From the cell containing the given text, extract its center point as [X, Y] coordinate. 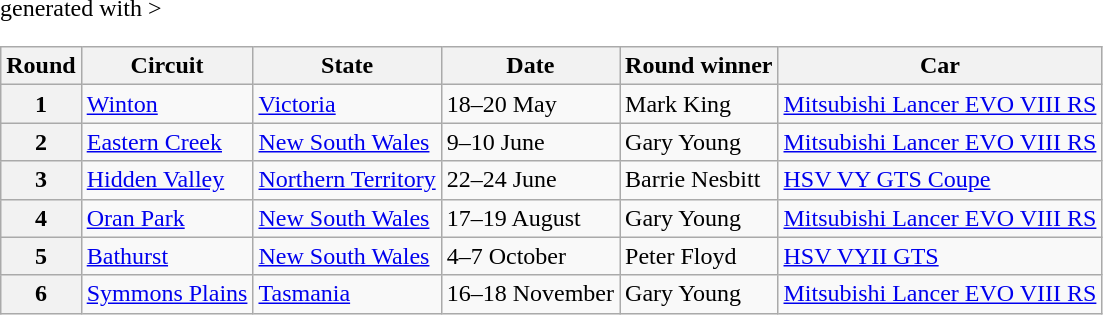
Bathurst [167, 256]
State [347, 66]
22–24 June [530, 180]
Symmons Plains [167, 294]
Car [940, 66]
4 [41, 218]
4–7 October [530, 256]
1 [41, 104]
HSV VYII GTS [940, 256]
17–19 August [530, 218]
3 [41, 180]
16–18 November [530, 294]
5 [41, 256]
HSV VY GTS Coupe [940, 180]
Barrie Nesbitt [699, 180]
Eastern Creek [167, 142]
Tasmania [347, 294]
Northern Territory [347, 180]
Victoria [347, 104]
Oran Park [167, 218]
9–10 June [530, 142]
Mark King [699, 104]
Round [41, 66]
Circuit [167, 66]
Winton [167, 104]
Round winner [699, 66]
Hidden Valley [167, 180]
2 [41, 142]
Peter Floyd [699, 256]
Date [530, 66]
18–20 May [530, 104]
6 [41, 294]
